Detect which cell encompasses the target text, then output its [X, Y] center coordinate. 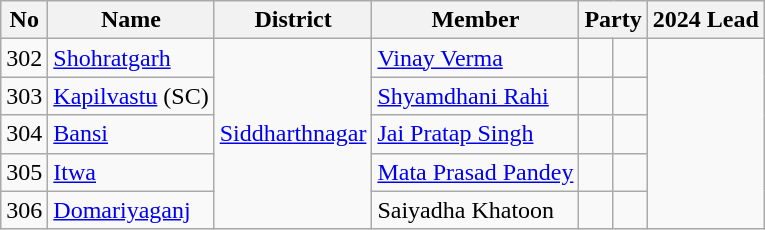
304 [24, 134]
Party [613, 20]
No [24, 20]
Bansi [131, 134]
303 [24, 96]
Jai Pratap Singh [476, 134]
Itwa [131, 172]
302 [24, 58]
Member [476, 20]
305 [24, 172]
Siddharthnagar [293, 134]
Kapilvastu (SC) [131, 96]
Saiyadha Khatoon [476, 210]
306 [24, 210]
Name [131, 20]
Mata Prasad Pandey [476, 172]
Shyamdhani Rahi [476, 96]
Vinay Verma [476, 58]
2024 Lead [706, 20]
Shohratgarh [131, 58]
Domariyaganj [131, 210]
District [293, 20]
